Find where the given text appears and provide that cell's center as [X, Y] coordinate. 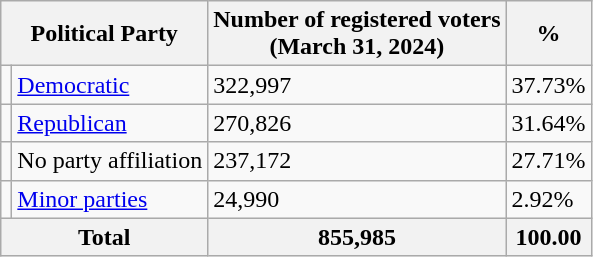
855,985 [357, 237]
Total [104, 237]
237,172 [357, 161]
37.73% [548, 85]
Republican [110, 123]
Political Party [104, 34]
100.00 [548, 237]
270,826 [357, 123]
No party affiliation [110, 161]
Minor parties [110, 199]
31.64% [548, 123]
2.92% [548, 199]
Number of registered voters(March 31, 2024) [357, 34]
% [548, 34]
322,997 [357, 85]
24,990 [357, 199]
27.71% [548, 161]
Democratic [110, 85]
